Capture the cell that displays the provided text and extract its (X, Y) central coordinate. 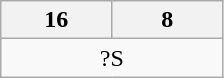
16 (56, 20)
?S (112, 58)
8 (168, 20)
